From the cell containing the given text, extract its center point as [X, Y] coordinate. 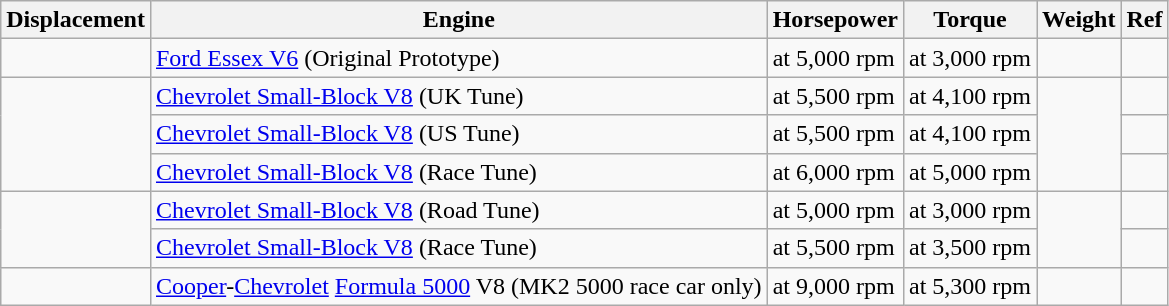
at 5,300 rpm [970, 286]
Torque [970, 20]
Horsepower [835, 20]
Ref [1144, 20]
Cooper-Chevrolet Formula 5000 V8 (MK2 5000 race car only) [458, 286]
Chevrolet Small-Block V8 (UK Tune) [458, 96]
at 6,000 rpm [835, 172]
at 9,000 rpm [835, 286]
Weight [1079, 20]
Ford Essex V6 (Original Prototype) [458, 58]
at 3,500 rpm [970, 248]
Engine [458, 20]
Displacement [76, 20]
Chevrolet Small-Block V8 (US Tune) [458, 134]
Chevrolet Small-Block V8 (Road Tune) [458, 210]
